Determine the [x, y] coordinate at the center of the cell enclosing the given text.  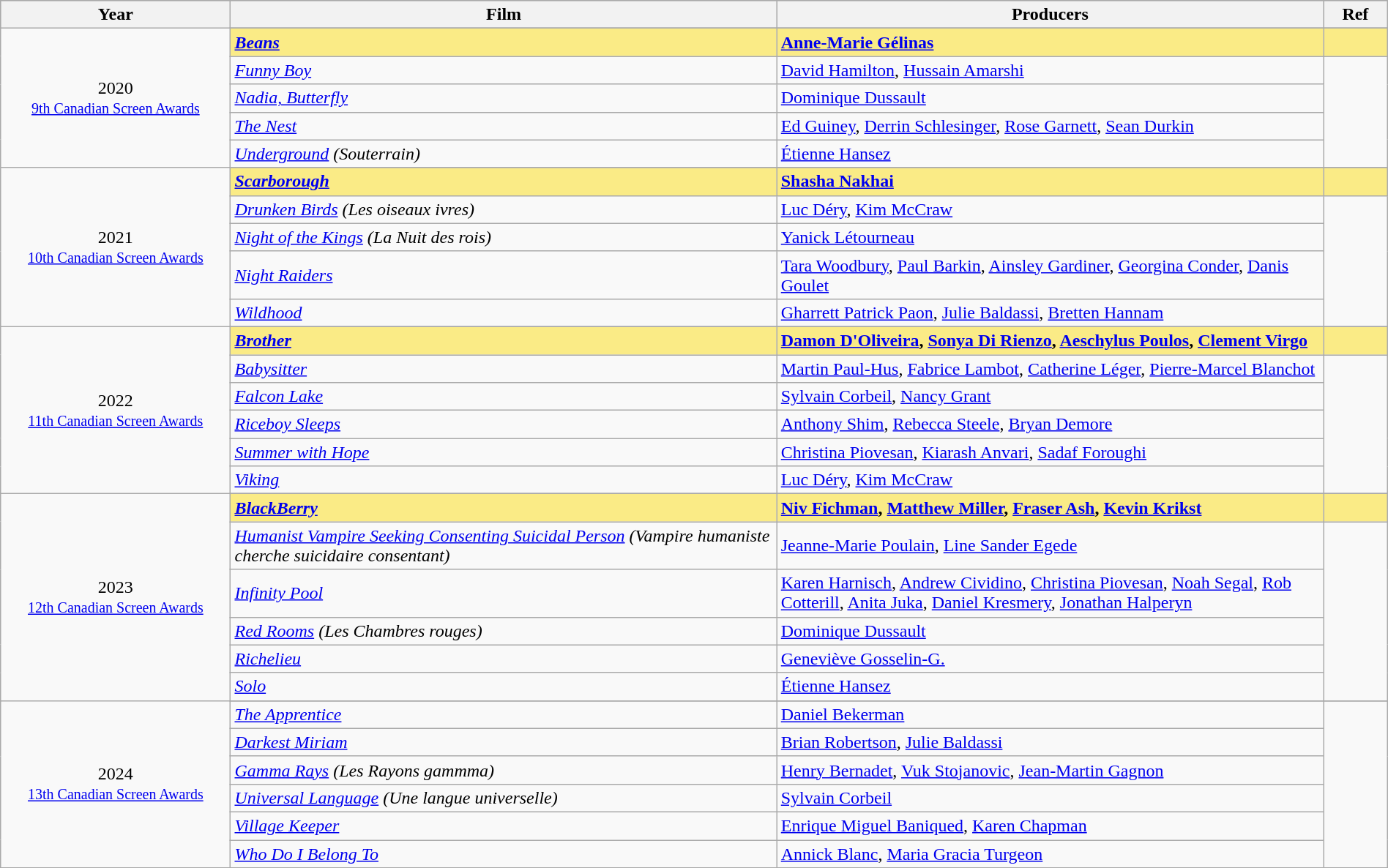
David Hamilton, Hussain Amarshi [1050, 70]
Underground (Souterrain) [504, 154]
2021 10th Canadian Screen Awards [116, 247]
Infinity Pool [504, 593]
Babysitter [504, 368]
Gamma Rays (Les Rayons gammma) [504, 770]
Henry Bernadet, Vuk Stojanovic, Jean-Martin Gagnon [1050, 770]
Night of the Kings (La Nuit des rois) [504, 237]
Ref [1356, 15]
Riceboy Sleeps [504, 424]
Scarborough [504, 182]
Summer with Hope [504, 452]
Who Do I Belong To [504, 854]
Funny Boy [504, 70]
Damon D'Oliveira, Sonya Di Rienzo, Aeschylus Poulos, Clement Virgo [1050, 340]
Ed Guiney, Derrin Schlesinger, Rose Garnett, Sean Durkin [1050, 126]
Drunken Birds (Les oiseaux ivres) [504, 209]
Brother [504, 340]
Film [504, 15]
Anthony Shim, Rebecca Steele, Bryan Demore [1050, 424]
Year [116, 15]
The Apprentice [504, 714]
Enrique Miguel Baniqued, Karen Chapman [1050, 826]
Shasha Nakhai [1050, 182]
Martin Paul-Hus, Fabrice Lambot, Catherine Léger, Pierre-Marcel Blanchot [1050, 368]
Annick Blanc, Maria Gracia Turgeon [1050, 854]
Humanist Vampire Seeking Consenting Suicidal Person (Vampire humaniste cherche suicidaire consentant) [504, 546]
Christina Piovesan, Kiarash Anvari, Sadaf Foroughi [1050, 452]
Nadia, Butterfly [504, 98]
Sylvain Corbeil, Nancy Grant [1050, 397]
Yanick Létourneau [1050, 237]
Beans [504, 42]
Solo [504, 686]
Falcon Lake [504, 397]
Anne-Marie Gélinas [1050, 42]
2020 9th Canadian Screen Awards [116, 98]
Geneviève Gosselin-G. [1050, 659]
Night Raiders [504, 275]
2024 13th Canadian Screen Awards [116, 784]
Producers [1050, 15]
Brian Robertson, Julie Baldassi [1050, 742]
Gharrett Patrick Paon, Julie Baldassi, Bretten Hannam [1050, 313]
Richelieu [504, 659]
The Nest [504, 126]
Karen Harnisch, Andrew Cividino, Christina Piovesan, Noah Segal, Rob Cotterill, Anita Juka, Daniel Kresmery, Jonathan Halperyn [1050, 593]
Sylvain Corbeil [1050, 798]
Wildhood [504, 313]
2022 11th Canadian Screen Awards [116, 410]
Daniel Bekerman [1050, 714]
Universal Language (Une langue universelle) [504, 798]
Tara Woodbury, Paul Barkin, Ainsley Gardiner, Georgina Conder, Danis Goulet [1050, 275]
Viking [504, 480]
BlackBerry [504, 508]
Jeanne-Marie Poulain, Line Sander Egede [1050, 546]
Niv Fichman, Matthew Miller, Fraser Ash, Kevin Krikst [1050, 508]
Red Rooms (Les Chambres rouges) [504, 631]
Darkest Miriam [504, 742]
2023 12th Canadian Screen Awards [116, 597]
Village Keeper [504, 826]
